Find where the given text appears and provide that cell's center as [x, y] coordinate. 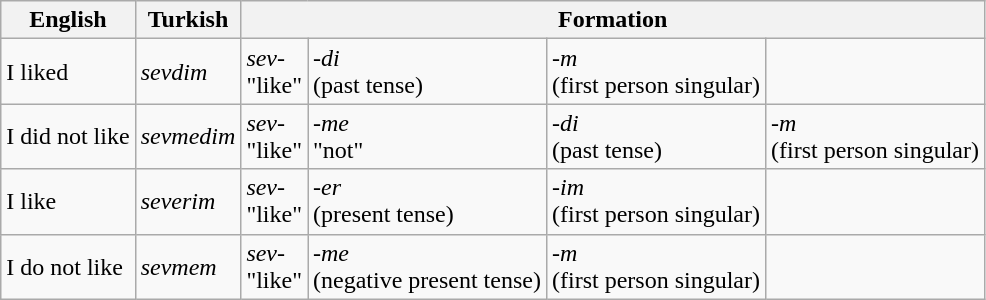
sevmedim [188, 136]
-me(negative present tense) [428, 266]
-er(present tense) [428, 202]
I like [68, 202]
-me"not" [428, 136]
I do not like [68, 266]
sevmem [188, 266]
English [68, 20]
I liked [68, 72]
I did not like [68, 136]
Turkish [188, 20]
severim [188, 202]
-im(first person singular) [656, 202]
Formation [613, 20]
sevdim [188, 72]
